Capture the cell that displays the provided text and extract its (X, Y) central coordinate. 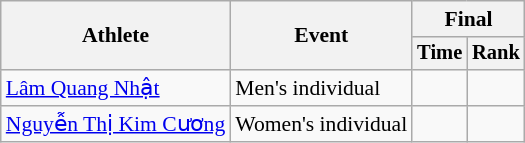
Rank (496, 54)
Time (440, 54)
Nguyễn Thị Kim Cương (116, 124)
Lâm Quang Nhật (116, 88)
Athlete (116, 36)
Men's individual (321, 88)
Event (321, 36)
Final (468, 19)
Women's individual (321, 124)
